From the cell containing the given text, extract its center point as (X, Y) coordinate. 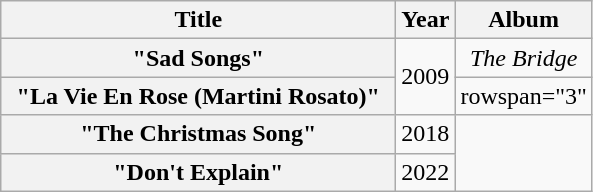
Album (524, 20)
"Sad Songs" (198, 58)
The Bridge (524, 58)
"The Christmas Song" (198, 134)
2018 (426, 134)
"La Vie En Rose (Martini Rosato)" (198, 96)
Title (198, 20)
Year (426, 20)
2009 (426, 77)
"Don't Explain" (198, 172)
rowspan="3" (524, 96)
2022 (426, 172)
